Search for the cell housing the specified text and yield its (x, y) center coordinate. 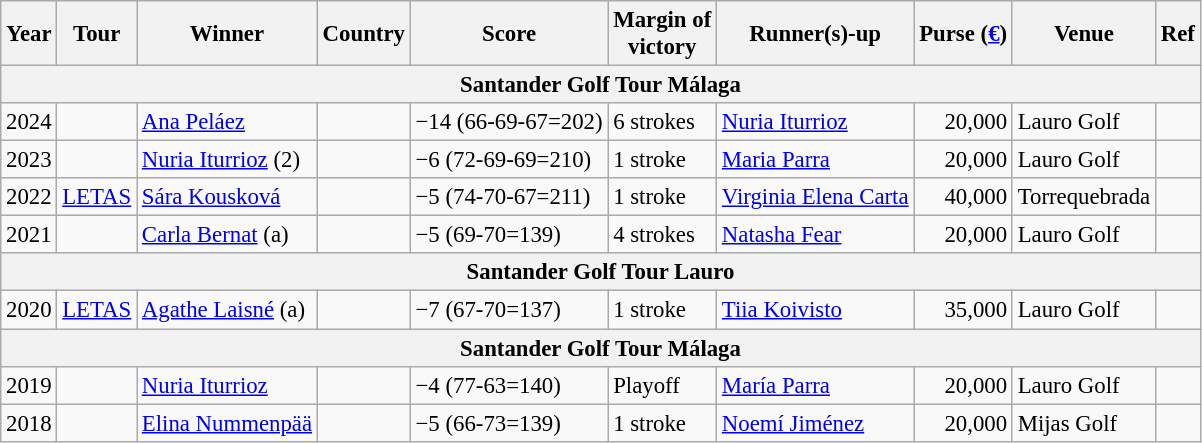
Santander Golf Tour Lauro (601, 273)
35,000 (964, 310)
Score (509, 34)
2024 (29, 122)
Mijas Golf (1084, 423)
Ref (1178, 34)
Tour (97, 34)
Winner (228, 34)
Noemí Jiménez (816, 423)
Venue (1084, 34)
Purse (€) (964, 34)
−5 (66-73=139) (509, 423)
4 strokes (662, 235)
Nuria Iturrioz (2) (228, 160)
Virginia Elena Carta (816, 197)
Ana Peláez (228, 122)
−5 (74-70-67=211) (509, 197)
Carla Bernat (a) (228, 235)
Margin ofvictory (662, 34)
Runner(s)-up (816, 34)
Elina Nummenpää (228, 423)
40,000 (964, 197)
2021 (29, 235)
Playoff (662, 385)
Country (364, 34)
2019 (29, 385)
2020 (29, 310)
−4 (77-63=140) (509, 385)
2018 (29, 423)
−5 (69-70=139) (509, 235)
Sára Kousková (228, 197)
Agathe Laisné (a) (228, 310)
−6 (72-69-69=210) (509, 160)
Tiia Koivisto (816, 310)
2023 (29, 160)
Torrequebrada (1084, 197)
Year (29, 34)
2022 (29, 197)
María Parra (816, 385)
−7 (67-70=137) (509, 310)
Natasha Fear (816, 235)
6 strokes (662, 122)
Maria Parra (816, 160)
−14 (66-69-67=202) (509, 122)
